Extract the (x, y) coordinate from the center of the cell holding the provided text.  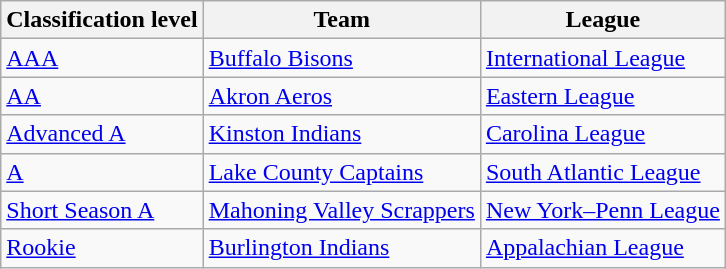
Burlington Indians (342, 248)
Rookie (102, 248)
Short Season A (102, 210)
League (602, 20)
Mahoning Valley Scrappers (342, 210)
Appalachian League (602, 248)
International League (602, 58)
South Atlantic League (602, 172)
AAA (102, 58)
AA (102, 96)
Carolina League (602, 134)
Eastern League (602, 96)
Team (342, 20)
Lake County Captains (342, 172)
New York–Penn League (602, 210)
Kinston Indians (342, 134)
Classification level (102, 20)
Advanced A (102, 134)
A (102, 172)
Akron Aeros (342, 96)
Buffalo Bisons (342, 58)
